Extract the (X, Y) coordinate from the center of the cell holding the provided text.  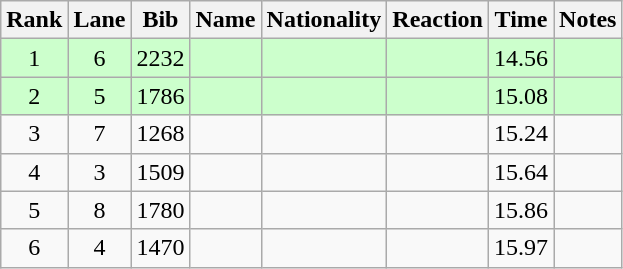
Lane (100, 20)
Nationality (324, 20)
1509 (160, 172)
1780 (160, 210)
14.56 (520, 58)
Bib (160, 20)
15.64 (520, 172)
Time (520, 20)
7 (100, 134)
15.08 (520, 96)
8 (100, 210)
Name (226, 20)
2232 (160, 58)
15.97 (520, 248)
1470 (160, 248)
2 (34, 96)
Reaction (438, 20)
15.24 (520, 134)
Rank (34, 20)
1 (34, 58)
15.86 (520, 210)
Notes (588, 20)
1268 (160, 134)
1786 (160, 96)
